Extract the [x, y] coordinate from the center of the cell holding the provided text.  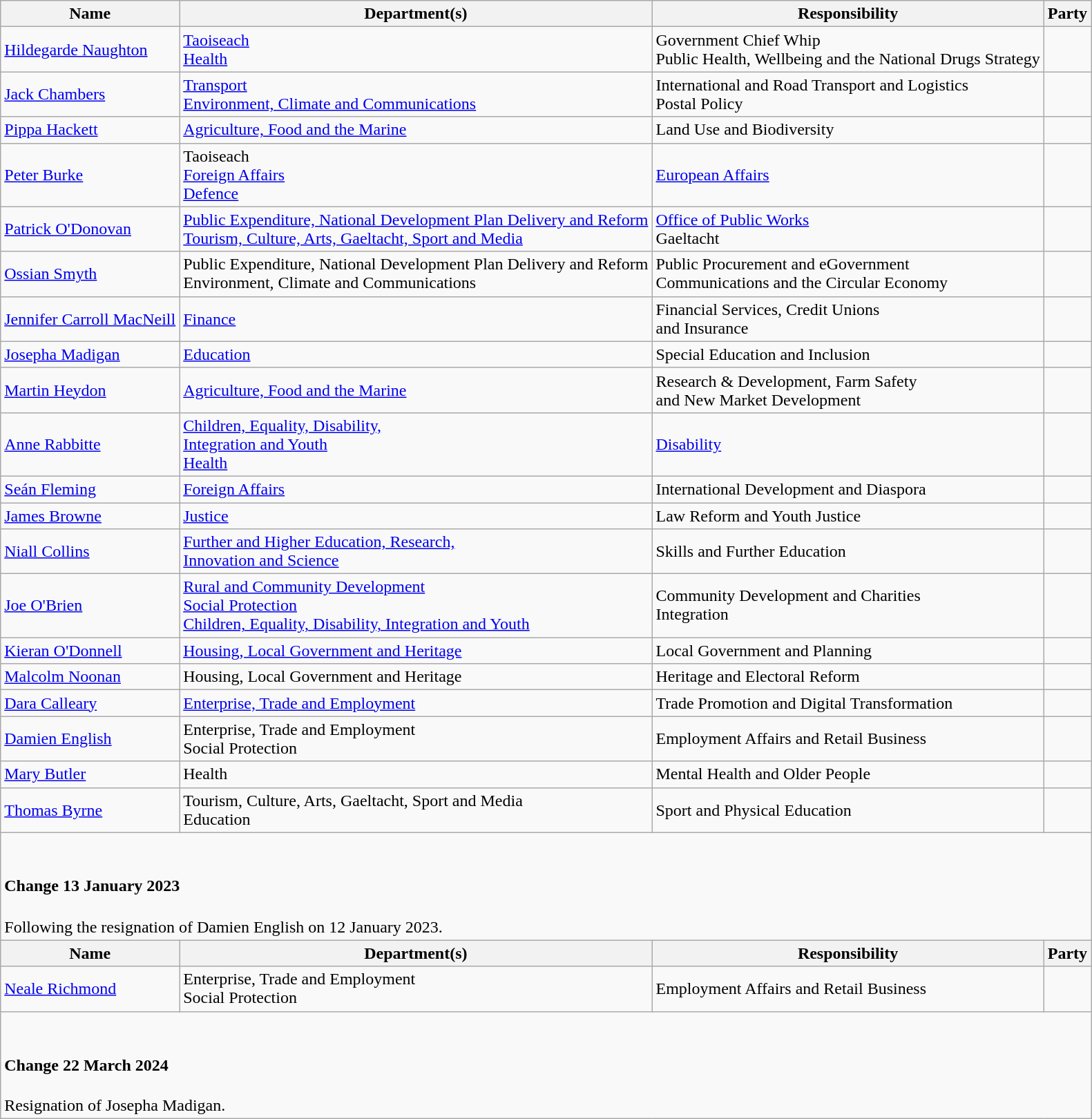
Mary Butler [90, 774]
Niall Collins [90, 551]
Trade Promotion and Digital Transformation [848, 703]
Seán Fleming [90, 489]
Hildegarde Naughton [90, 50]
Change 13 January 2023Following the resignation of Damien English on 12 January 2023. [546, 886]
Land Use and Biodiversity [848, 130]
Heritage and Electoral Reform [848, 677]
Further and Higher Education, Research,Innovation and Science [416, 551]
Foreign Affairs [416, 489]
Patrick O'Donovan [90, 229]
Dara Calleary [90, 703]
TaoiseachHealth [416, 50]
Public Expenditure, National Development Plan Delivery and ReformTourism, Culture, Arts, Gaeltacht, Sport and Media [416, 229]
Kieran O'Donnell [90, 651]
Joe O'Brien [90, 606]
Peter Burke [90, 175]
TaoiseachForeign AffairsDefence [416, 175]
Health [416, 774]
European Affairs [848, 175]
Martin Heydon [90, 390]
International and Road Transport and LogisticsPostal Policy [848, 94]
Tourism, Culture, Arts, Gaeltacht, Sport and MediaEducation [416, 810]
Community Development and CharitiesIntegration [848, 606]
Public Expenditure, National Development Plan Delivery and ReformEnvironment, Climate and Communications [416, 274]
Pippa Hackett [90, 130]
Children, Equality, Disability,Integration and YouthHealth [416, 444]
Research & Development, Farm Safetyand New Market Development [848, 390]
Government Chief WhipPublic Health, Wellbeing and the National Drugs Strategy [848, 50]
Anne Rabbitte [90, 444]
Education [416, 354]
Rural and Community DevelopmentSocial ProtectionChildren, Equality, Disability, Integration and Youth [416, 606]
Office of Public WorksGaeltacht [848, 229]
Ossian Smyth [90, 274]
Damien English [90, 739]
Malcolm Noonan [90, 677]
Change 22 March 2024Resignation of Josepha Madigan. [546, 1065]
Sport and Physical Education [848, 810]
James Browne [90, 516]
Jennifer Carroll MacNeill [90, 319]
Law Reform and Youth Justice [848, 516]
Thomas Byrne [90, 810]
Special Education and Inclusion [848, 354]
Disability [848, 444]
Local Government and Planning [848, 651]
Justice [416, 516]
Finance [416, 319]
Jack Chambers [90, 94]
TransportEnvironment, Climate and Communications [416, 94]
International Development and Diaspora [848, 489]
Josepha Madigan [90, 354]
Neale Richmond [90, 989]
Mental Health and Older People [848, 774]
Enterprise, Trade and Employment [416, 703]
Financial Services, Credit Unionsand Insurance [848, 319]
Skills and Further Education [848, 551]
Public Procurement and eGovernmentCommunications and the Circular Economy [848, 274]
